Detect which cell encompasses the target text, then output its [X, Y] center coordinate. 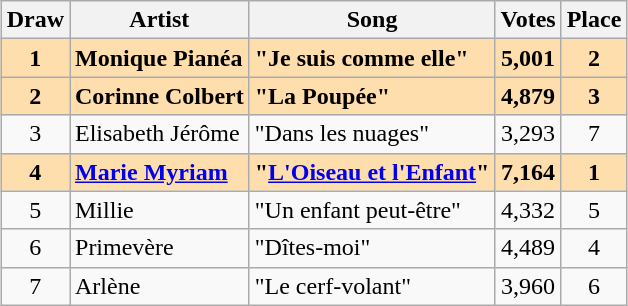
Elisabeth Jérôme [160, 134]
Millie [160, 210]
4,489 [528, 248]
"Je suis comme elle" [372, 58]
Place [594, 20]
4,879 [528, 96]
"Dans les nuages" [372, 134]
Corinne Colbert [160, 96]
Marie Myriam [160, 172]
"Dîtes-moi" [372, 248]
"La Poupée" [372, 96]
Artist [160, 20]
Arlène [160, 286]
3,293 [528, 134]
Song [372, 20]
7,164 [528, 172]
"Un enfant peut-être" [372, 210]
Draw [35, 20]
Monique Pianéa [160, 58]
3,960 [528, 286]
Primevère [160, 248]
4,332 [528, 210]
Votes [528, 20]
"Le cerf-volant" [372, 286]
5,001 [528, 58]
"L'Oiseau et l'Enfant" [372, 172]
